For the text-containing cell, return its midpoint in (x, y) coordinate format. 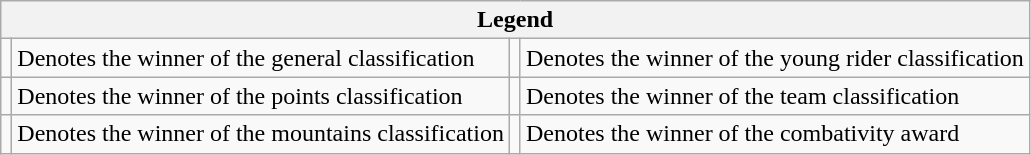
Legend (516, 20)
Denotes the winner of the general classification (261, 58)
Denotes the winner of the points classification (261, 96)
Denotes the winner of the young rider classification (774, 58)
Denotes the winner of the mountains classification (261, 134)
Denotes the winner of the team classification (774, 96)
Denotes the winner of the combativity award (774, 134)
